Detect which cell encompasses the target text, then output its [X, Y] center coordinate. 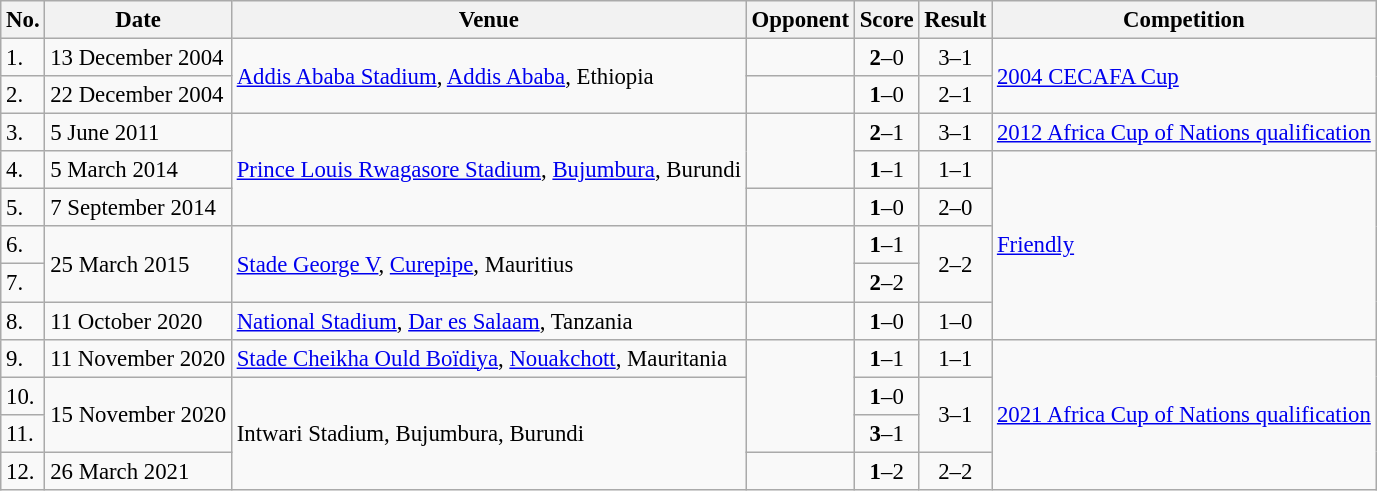
2021 Africa Cup of Nations qualification [1184, 414]
Stade George V, Curepipe, Mauritius [488, 264]
26 March 2021 [138, 471]
4. [23, 170]
2. [23, 95]
6. [23, 245]
1. [23, 58]
1–2 [886, 471]
National Stadium, Dar es Salaam, Tanzania [488, 321]
13 December 2004 [138, 58]
5 March 2014 [138, 170]
5. [23, 208]
11 October 2020 [138, 321]
2012 Africa Cup of Nations qualification [1184, 133]
11. [23, 433]
5 June 2011 [138, 133]
7. [23, 283]
Date [138, 20]
Addis Ababa Stadium, Addis Ababa, Ethiopia [488, 76]
8. [23, 321]
2004 CECAFA Cup [1184, 76]
22 December 2004 [138, 95]
15 November 2020 [138, 414]
Opponent [800, 20]
Competition [1184, 20]
9. [23, 358]
Prince Louis Rwagasore Stadium, Bujumbura, Burundi [488, 170]
Intwari Stadium, Bujumbura, Burundi [488, 434]
10. [23, 396]
7 September 2014 [138, 208]
11 November 2020 [138, 358]
Venue [488, 20]
No. [23, 20]
12. [23, 471]
Stade Cheikha Ould Boïdiya, Nouakchott, Mauritania [488, 358]
3. [23, 133]
Friendly [1184, 245]
Result [956, 20]
25 March 2015 [138, 264]
Score [886, 20]
